For the text-containing cell, return its midpoint in [X, Y] coordinate format. 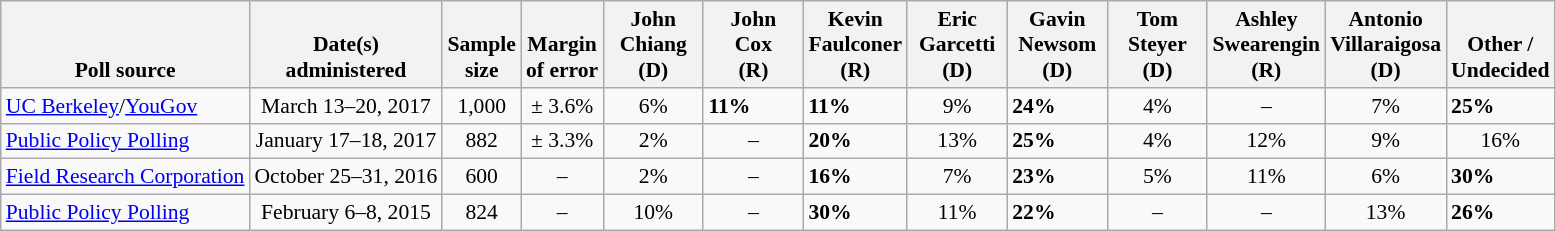
EricGarcetti(D) [957, 44]
882 [481, 141]
5% [1157, 177]
23% [1057, 177]
AshleySwearengin(R) [1266, 44]
600 [481, 177]
10% [653, 213]
Other /Undecided [1500, 44]
824 [481, 213]
20% [855, 141]
KevinFaulconer(R) [855, 44]
October 25–31, 2016 [346, 177]
January 17–18, 2017 [346, 141]
Marginof error [562, 44]
JohnCox(R) [753, 44]
± 3.3% [562, 141]
26% [1500, 213]
Date(s)administered [346, 44]
22% [1057, 213]
UC Berkeley/YouGov [126, 106]
GavinNewsom(D) [1057, 44]
Poll source [126, 44]
1,000 [481, 106]
JohnChiang(D) [653, 44]
Samplesize [481, 44]
TomSteyer(D) [1157, 44]
AntonioVillaraigosa(D) [1386, 44]
Field Research Corporation [126, 177]
12% [1266, 141]
± 3.6% [562, 106]
24% [1057, 106]
March 13–20, 2017 [346, 106]
February 6–8, 2015 [346, 213]
